Find where the given text appears and provide that cell's center as [x, y] coordinate. 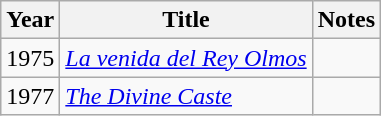
1975 [30, 58]
Notes [346, 20]
The Divine Caste [186, 96]
1977 [30, 96]
Title [186, 20]
La venida del Rey Olmos [186, 58]
Year [30, 20]
